For the text-containing cell, return its midpoint in [x, y] coordinate format. 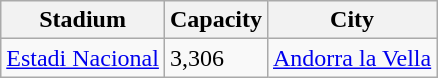
Estadi Nacional [83, 58]
Capacity [216, 20]
Andorra la Vella [352, 58]
City [352, 20]
3,306 [216, 58]
Stadium [83, 20]
